Locate the cell with the specified text and output its [x, y] center coordinate. 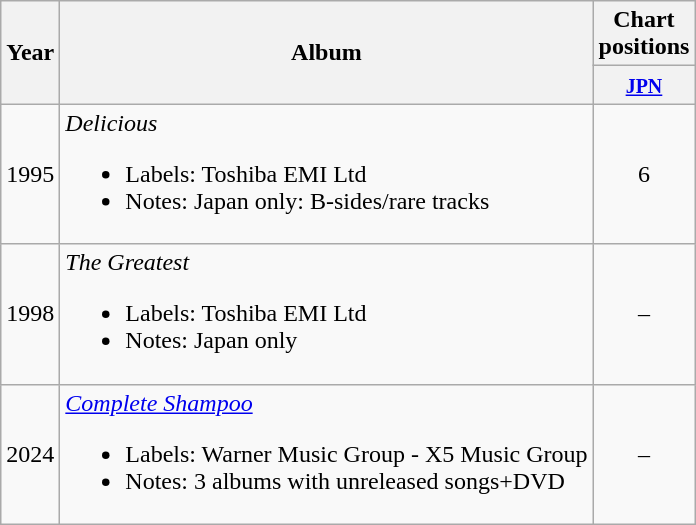
Album [326, 52]
6 [644, 174]
1998 [30, 314]
2024 [30, 454]
Chart positions [644, 34]
JPN [644, 85]
1995 [30, 174]
Complete ShampooLabels: Warner Music Group - X5 Music GroupNotes: 3 albums with unreleased songs+DVD [326, 454]
Year [30, 52]
The GreatestLabels: Toshiba EMI LtdNotes: Japan only [326, 314]
DeliciousLabels: Toshiba EMI LtdNotes: Japan only: B-sides/rare tracks [326, 174]
